Scan for the cell matching the given text and deliver its (x, y) coordinate at center. 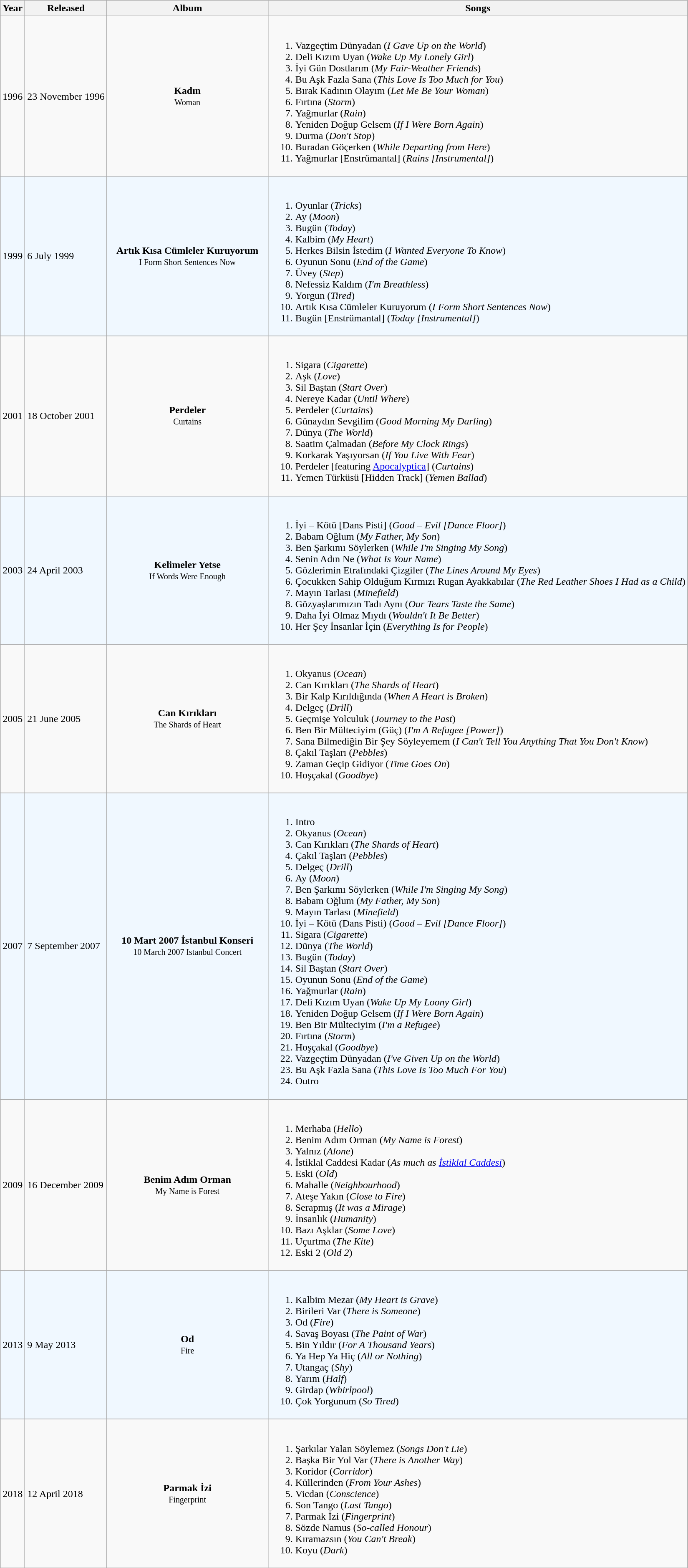
Album (187, 8)
Can KırıklarıThe Shards of Heart (187, 719)
24 April 2003 (66, 570)
Artık Kısa Cümleler KuruyorumI Form Short Sentences Now (187, 256)
KadınWoman (187, 96)
2013 (13, 1345)
Year (13, 8)
PerdelerCurtains (187, 416)
1996 (13, 96)
OdFire (187, 1345)
Kelimeler YetseIf Words Were Enough (187, 570)
18 October 2001 (66, 416)
2001 (13, 416)
1999 (13, 256)
2003 (13, 570)
2018 (13, 1493)
21 June 2005 (66, 719)
Released (66, 8)
10 Mart 2007 İstanbul Konseri10 March 2007 Istanbul Concert (187, 946)
Parmak İziFingerprint (187, 1493)
Songs (478, 8)
2007 (13, 946)
Benim Adım OrmanMy Name is Forest (187, 1185)
7 September 2007 (66, 946)
2005 (13, 719)
6 July 1999 (66, 256)
16 December 2009 (66, 1185)
9 May 2013 (66, 1345)
12 April 2018 (66, 1493)
2009 (13, 1185)
23 November 1996 (66, 96)
